From the cell containing the given text, extract its center point as [x, y] coordinate. 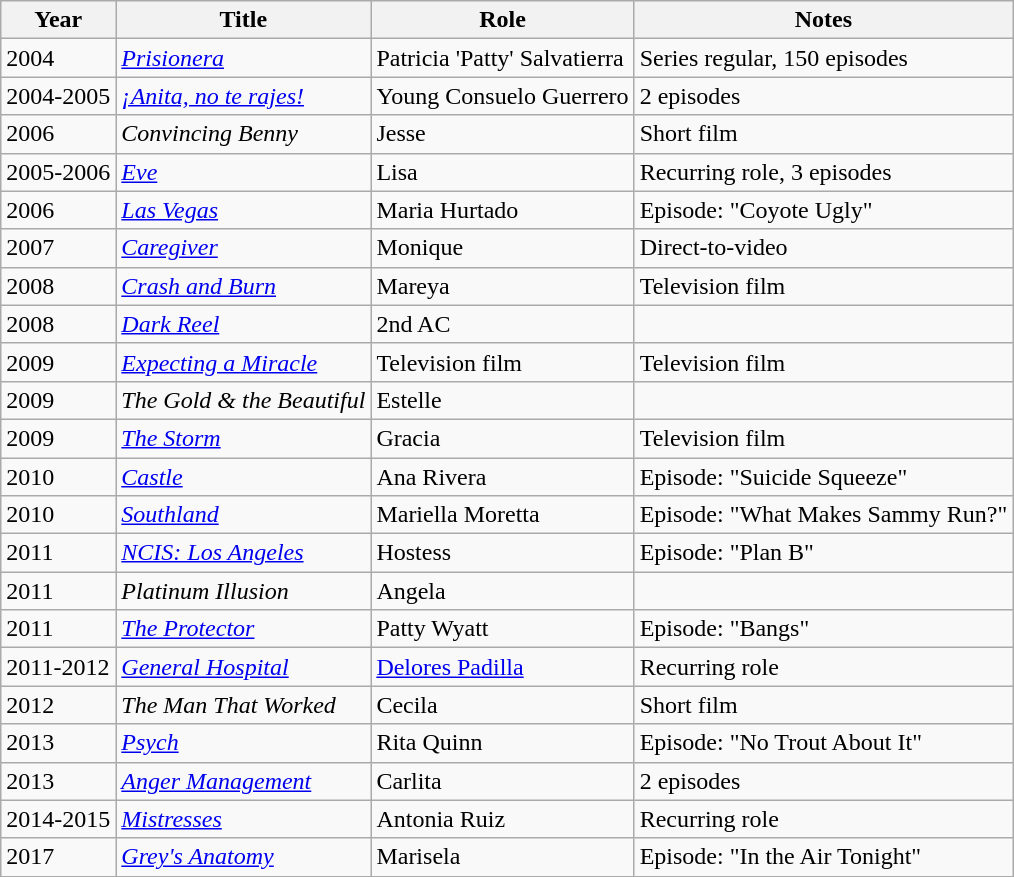
2005-2006 [58, 172]
Marisela [502, 857]
Psych [244, 743]
Maria Hurtado [502, 210]
Mareya [502, 286]
2nd AC [502, 324]
Episode: "Plan B" [824, 553]
The Storm [244, 438]
Ana Rivera [502, 477]
The Man That Worked [244, 705]
2012 [58, 705]
Young Consuelo Guerrero [502, 96]
Platinum Illusion [244, 591]
Hostess [502, 553]
Anger Management [244, 781]
Monique [502, 248]
2004-2005 [58, 96]
Episode: "Bangs" [824, 629]
Lisa [502, 172]
Delores Padilla [502, 667]
Patty Wyatt [502, 629]
Caregiver [244, 248]
Las Vegas [244, 210]
Castle [244, 477]
Year [58, 20]
Southland [244, 515]
Notes [824, 20]
Angela [502, 591]
2017 [58, 857]
Direct-to-video [824, 248]
Episode: "No Trout About It" [824, 743]
Antonia Ruiz [502, 819]
Role [502, 20]
2007 [58, 248]
2011-2012 [58, 667]
Estelle [502, 400]
Mariella Moretta [502, 515]
Title [244, 20]
The Protector [244, 629]
Cecila [502, 705]
General Hospital [244, 667]
Carlita [502, 781]
Episode: "What Makes Sammy Run?" [824, 515]
Expecting a Miracle [244, 362]
Patricia 'Patty' Salvatierra [502, 58]
Episode: "Coyote Ugly" [824, 210]
Recurring role, 3 episodes [824, 172]
Episode: "Suicide Squeeze" [824, 477]
Eve [244, 172]
Rita Quinn [502, 743]
Grey's Anatomy [244, 857]
Dark Reel [244, 324]
Gracia [502, 438]
2014-2015 [58, 819]
Prisionera [244, 58]
The Gold & the Beautiful [244, 400]
Jesse [502, 134]
Series regular, 150 episodes [824, 58]
¡Anita, no te rajes! [244, 96]
Crash and Burn [244, 286]
Episode: "In the Air Tonight" [824, 857]
Mistresses [244, 819]
NCIS: Los Angeles [244, 553]
2004 [58, 58]
Convincing Benny [244, 134]
